Determine the (X, Y) coordinate at the center of the cell enclosing the given text.  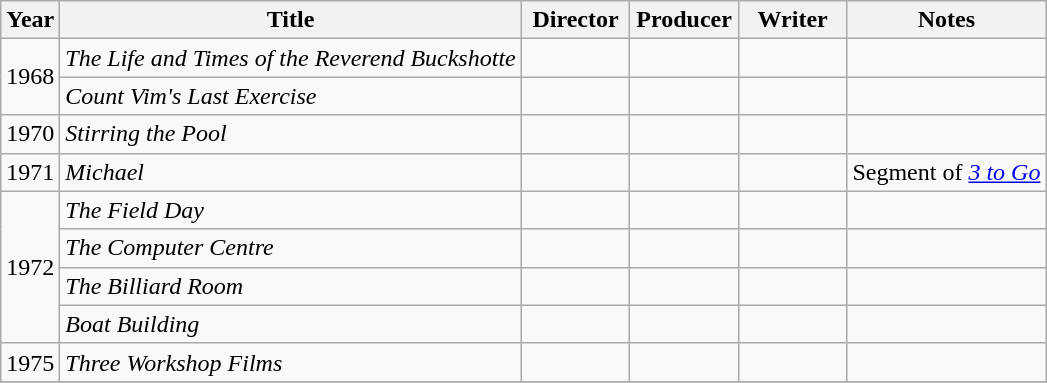
1975 (30, 362)
1970 (30, 134)
Year (30, 20)
1968 (30, 77)
The Field Day (290, 210)
Producer (684, 20)
Boat Building (290, 324)
Notes (946, 20)
1972 (30, 267)
Director (576, 20)
Count Vim's Last Exercise (290, 96)
The Computer Centre (290, 248)
Segment of 3 to Go (946, 172)
1971 (30, 172)
The Life and Times of the Reverend Buckshotte (290, 58)
The Billiard Room (290, 286)
Writer (792, 20)
Three Workshop Films (290, 362)
Title (290, 20)
Michael (290, 172)
Stirring the Pool (290, 134)
